Detect which cell encompasses the target text, then output its [x, y] center coordinate. 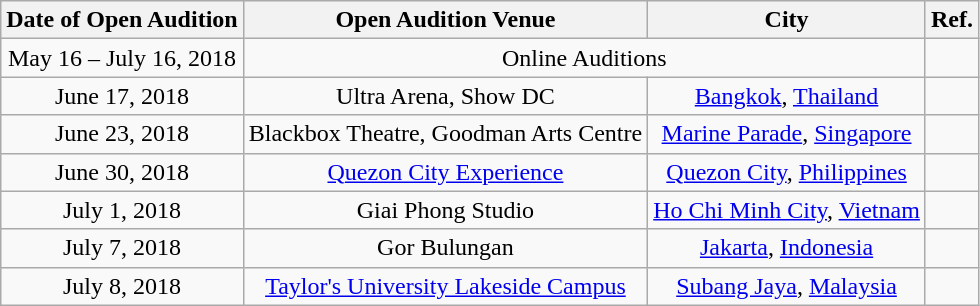
Gor Bulungan [446, 248]
City [787, 20]
Quezon City, Philippines [787, 172]
Marine Parade, Singapore [787, 134]
Bangkok, Thailand [787, 96]
Ho Chi Minh City, Vietnam [787, 210]
Ref. [952, 20]
Subang Jaya, Malaysia [787, 286]
Date of Open Audition [122, 20]
Quezon City Experience [446, 172]
Online Auditions [584, 58]
July 1, 2018 [122, 210]
June 17, 2018 [122, 96]
Taylor's University Lakeside Campus [446, 286]
May 16 – July 16, 2018 [122, 58]
July 8, 2018 [122, 286]
Giai Phong Studio [446, 210]
July 7, 2018 [122, 248]
June 30, 2018 [122, 172]
Jakarta, Indonesia [787, 248]
Open Audition Venue [446, 20]
Blackbox Theatre, Goodman Arts Centre [446, 134]
Ultra Arena, Show DC [446, 96]
June 23, 2018 [122, 134]
